Find where the given text appears and provide that cell's center as [x, y] coordinate. 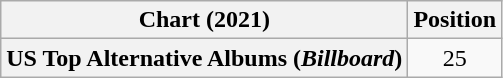
25 [455, 58]
Chart (2021) [204, 20]
US Top Alternative Albums (Billboard) [204, 58]
Position [455, 20]
